Detect which cell encompasses the target text, then output its [X, Y] center coordinate. 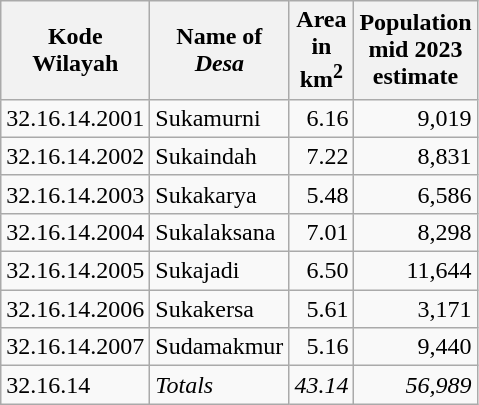
9,019 [416, 118]
Sukalaksana [220, 232]
3,171 [416, 309]
Totals [220, 385]
8,298 [416, 232]
Sukajadi [220, 271]
8,831 [416, 156]
Sudamakmur [220, 347]
32.16.14.2002 [76, 156]
5.16 [322, 347]
32.16.14.2006 [76, 309]
Sukakersa [220, 309]
6.16 [322, 118]
9,440 [416, 347]
7.01 [322, 232]
32.16.14.2004 [76, 232]
32.16.14.2001 [76, 118]
56,989 [416, 385]
Sukamurni [220, 118]
5.61 [322, 309]
32.16.14.2007 [76, 347]
11,644 [416, 271]
32.16.14.2003 [76, 194]
Populationmid 2023estimate [416, 50]
32.16.14 [76, 385]
5.48 [322, 194]
32.16.14.2005 [76, 271]
6.50 [322, 271]
Kode Wilayah [76, 50]
Sukaindah [220, 156]
Name of Desa [220, 50]
7.22 [322, 156]
Area in km2 [322, 50]
43.14 [322, 385]
6,586 [416, 194]
Sukakarya [220, 194]
